Capture the cell that displays the provided text and extract its [x, y] central coordinate. 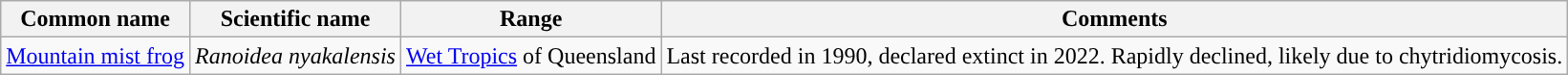
Range [530, 19]
Wet Tropics of Queensland [530, 56]
Mountain mist frog [96, 56]
Comments [1114, 19]
Scientific name [294, 19]
Common name [96, 19]
Last recorded in 1990, declared extinct in 2022. Rapidly declined, likely due to chytridiomycosis. [1114, 56]
Ranoidea nyakalensis [294, 56]
